Return (X, Y) of the center of cell containing provided text 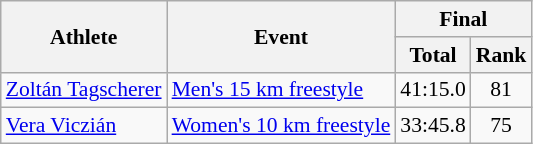
Final (463, 19)
Rank (502, 55)
Zoltán Tagscherer (84, 90)
75 (502, 126)
81 (502, 90)
33:45.8 (432, 126)
Men's 15 km freestyle (282, 90)
Total (432, 55)
Women's 10 km freestyle (282, 126)
Vera Viczián (84, 126)
Athlete (84, 36)
41:15.0 (432, 90)
Event (282, 36)
